Detect which cell encompasses the target text, then output its (X, Y) center coordinate. 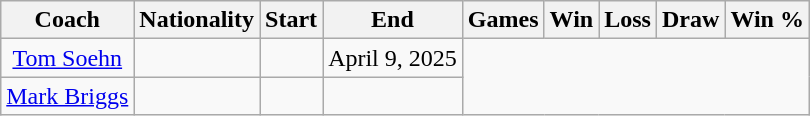
Draw (690, 20)
April 9, 2025 (393, 58)
End (393, 20)
Coach (68, 20)
Mark Briggs (68, 96)
Tom Soehn (68, 58)
Games (503, 20)
Loss (628, 20)
Win % (768, 20)
Start (292, 20)
Nationality (197, 20)
Win (572, 20)
